Determine the [X, Y] coordinate at the center of the cell enclosing the given text.  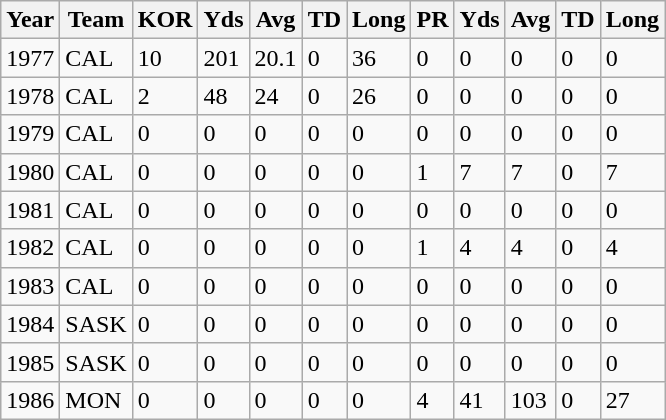
26 [379, 96]
10 [165, 58]
Year [30, 20]
103 [530, 400]
1981 [30, 210]
2 [165, 96]
Team [96, 20]
1980 [30, 172]
36 [379, 58]
1985 [30, 362]
24 [276, 96]
41 [480, 400]
201 [224, 58]
1978 [30, 96]
MON [96, 400]
1977 [30, 58]
1984 [30, 324]
1983 [30, 286]
PR [432, 20]
1979 [30, 134]
48 [224, 96]
1986 [30, 400]
1982 [30, 248]
20.1 [276, 58]
27 [632, 400]
KOR [165, 20]
